Return [x, y] of the center of cell containing provided text 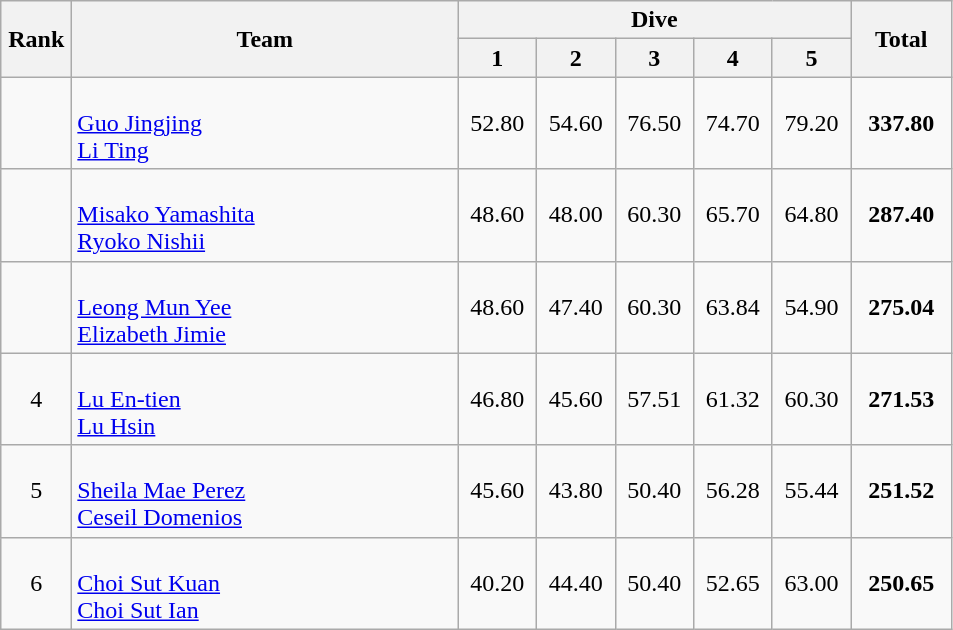
55.44 [812, 491]
74.70 [734, 123]
54.60 [576, 123]
40.20 [498, 583]
54.90 [812, 307]
275.04 [902, 307]
271.53 [902, 399]
57.51 [654, 399]
64.80 [812, 215]
6 [36, 583]
Lu En-tienLu Hsin [265, 399]
Choi Sut KuanChoi Sut Ian [265, 583]
1 [498, 58]
Leong Mun YeeElizabeth Jimie [265, 307]
287.40 [902, 215]
Sheila Mae PerezCeseil Domenios [265, 491]
Total [902, 39]
56.28 [734, 491]
52.65 [734, 583]
251.52 [902, 491]
Rank [36, 39]
Guo JingjingLi Ting [265, 123]
48.00 [576, 215]
79.20 [812, 123]
Dive [654, 20]
2 [576, 58]
337.80 [902, 123]
61.32 [734, 399]
47.40 [576, 307]
250.65 [902, 583]
Misako YamashitaRyoko Nishii [265, 215]
46.80 [498, 399]
63.84 [734, 307]
52.80 [498, 123]
44.40 [576, 583]
3 [654, 58]
65.70 [734, 215]
63.00 [812, 583]
76.50 [654, 123]
Team [265, 39]
43.80 [576, 491]
